Search for the cell housing the specified text and yield its [x, y] center coordinate. 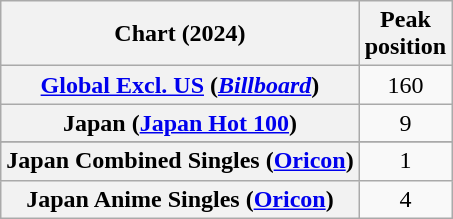
Japan Anime Singles (Oricon) [180, 199]
9 [405, 123]
Global Excl. US (Billboard) [180, 85]
160 [405, 85]
Chart (2024) [180, 34]
Japan Combined Singles (Oricon) [180, 161]
Peakposition [405, 34]
1 [405, 161]
4 [405, 199]
Japan (Japan Hot 100) [180, 123]
